Capture the cell that displays the provided text and extract its [X, Y] central coordinate. 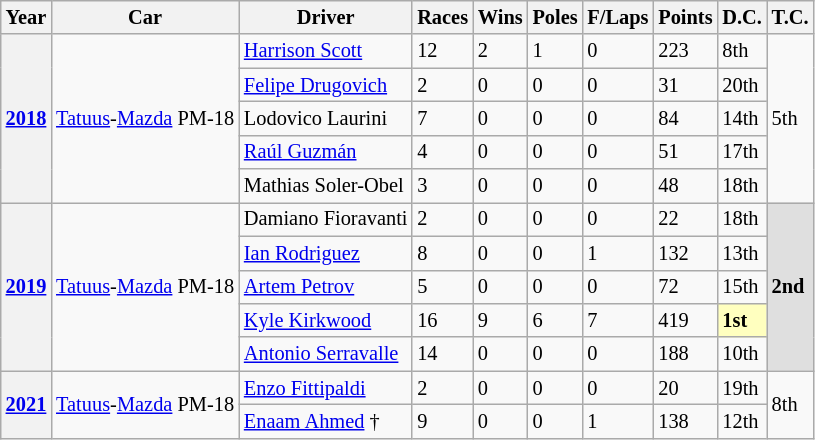
T.C. [790, 17]
1st [742, 320]
Harrison Scott [326, 51]
Kyle Kirkwood [326, 320]
16 [442, 320]
2021 [26, 404]
5 [442, 287]
31 [685, 85]
Wins [500, 17]
2019 [26, 286]
419 [685, 320]
12th [742, 421]
Lodovico Laurini [326, 118]
14th [742, 118]
84 [685, 118]
3 [442, 186]
223 [685, 51]
F/Laps [618, 17]
Car [145, 17]
14 [442, 354]
Driver [326, 17]
D.C. [742, 17]
Year [26, 17]
Enzo Fittipaldi [326, 388]
138 [685, 421]
Antonio Serravalle [326, 354]
Points [685, 17]
Damiano Fioravanti [326, 219]
22 [685, 219]
72 [685, 287]
2018 [26, 118]
2nd [790, 286]
6 [556, 320]
15th [742, 287]
19th [742, 388]
48 [685, 186]
Races [442, 17]
51 [685, 152]
17th [742, 152]
Artem Petrov [326, 287]
10th [742, 354]
13th [742, 253]
8 [442, 253]
5th [790, 118]
20th [742, 85]
Poles [556, 17]
Enaam Ahmed † [326, 421]
4 [442, 152]
Mathias Soler-Obel [326, 186]
20 [685, 388]
132 [685, 253]
Raúl Guzmán [326, 152]
12 [442, 51]
Ian Rodriguez [326, 253]
188 [685, 354]
Felipe Drugovich [326, 85]
